For the text-containing cell, return its midpoint in [X, Y] coordinate format. 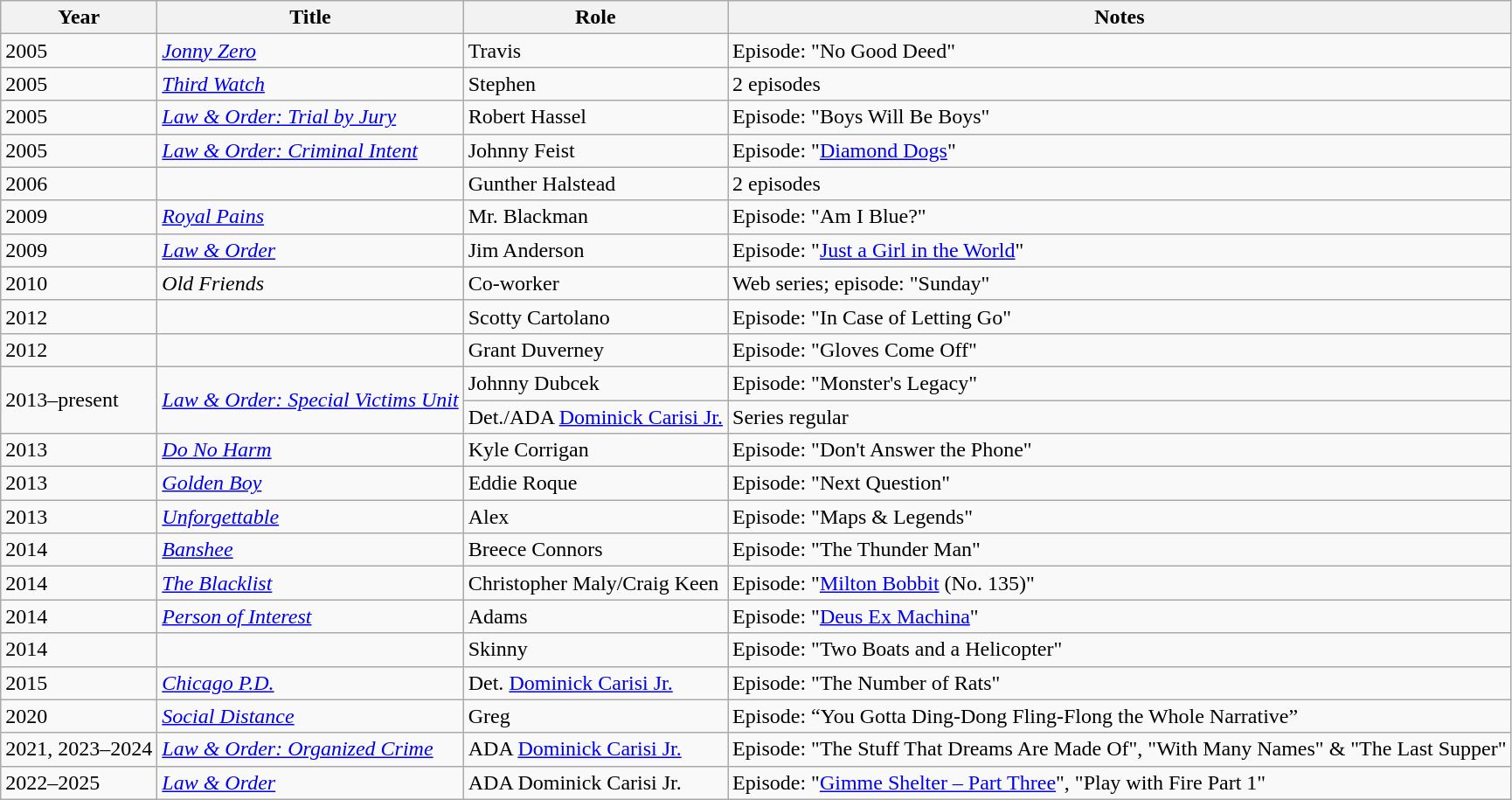
Scotty Cartolano [595, 317]
Episode: "Diamond Dogs" [1120, 150]
Banshee [310, 550]
Co-worker [595, 283]
Det. Dominick Carisi Jr. [595, 683]
Kyle Corrigan [595, 450]
Episode: “You Gotta Ding-Dong Fling-Flong the Whole Narrative” [1120, 716]
Christopher Maly/Craig Keen [595, 583]
Series regular [1120, 417]
2015 [79, 683]
Robert Hassel [595, 117]
Episode: "Boys Will Be Boys" [1120, 117]
Episode: "Just a Girl in the World" [1120, 250]
Law & Order: Criminal Intent [310, 150]
2010 [79, 283]
Stephen [595, 84]
Social Distance [310, 716]
Notes [1120, 17]
Jonny Zero [310, 51]
Episode: "The Number of Rats" [1120, 683]
Episode: "In Case of Letting Go" [1120, 317]
Breece Connors [595, 550]
Title [310, 17]
Episode: "Milton Bobbit (No. 135)" [1120, 583]
2006 [79, 184]
Episode: "Deus Ex Machina" [1120, 616]
The Blacklist [310, 583]
Eddie Roque [595, 483]
Mr. Blackman [595, 217]
Episode: "The Thunder Man" [1120, 550]
Old Friends [310, 283]
Greg [595, 716]
Adams [595, 616]
Episode: "The Stuff That Dreams Are Made Of", "With Many Names" & "The Last Supper" [1120, 749]
Skinny [595, 650]
Chicago P.D. [310, 683]
Golden Boy [310, 483]
Law & Order: Organized Crime [310, 749]
Law & Order: Special Victims Unit [310, 400]
Episode: "Am I Blue?" [1120, 217]
2020 [79, 716]
Unforgettable [310, 517]
Web series; episode: "Sunday" [1120, 283]
Year [79, 17]
Episode: "Gimme Shelter – Part Three", "Play with Fire Part 1" [1120, 783]
Royal Pains [310, 217]
Grant Duverney [595, 350]
Episode: "Don't Answer the Phone" [1120, 450]
Episode: "No Good Deed" [1120, 51]
2013–present [79, 400]
Episode: "Next Question" [1120, 483]
Det./ADA Dominick Carisi Jr. [595, 417]
Role [595, 17]
2021, 2023–2024 [79, 749]
2022–2025 [79, 783]
Episode: "Gloves Come Off" [1120, 350]
Gunther Halstead [595, 184]
Episode: "Two Boats and a Helicopter" [1120, 650]
Travis [595, 51]
Person of Interest [310, 616]
Johnny Dubcek [595, 383]
Do No Harm [310, 450]
Episode: "Monster's Legacy" [1120, 383]
Johnny Feist [595, 150]
Law & Order: Trial by Jury [310, 117]
Alex [595, 517]
Episode: "Maps & Legends" [1120, 517]
Jim Anderson [595, 250]
Third Watch [310, 84]
